Provide the [X, Y] coordinate of the cell's center where the given text is located.  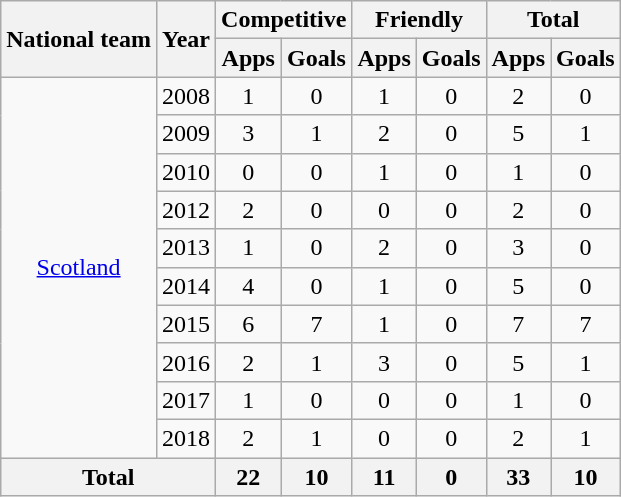
Year [186, 39]
Friendly [419, 20]
6 [248, 324]
National team [79, 39]
Competitive [284, 20]
2008 [186, 96]
11 [384, 477]
2012 [186, 210]
2013 [186, 248]
33 [518, 477]
2018 [186, 438]
Scotland [79, 268]
2016 [186, 362]
22 [248, 477]
2010 [186, 172]
2009 [186, 134]
2017 [186, 400]
2014 [186, 286]
2015 [186, 324]
4 [248, 286]
